Determine the (x, y) coordinate at the center of the cell enclosing the given text.  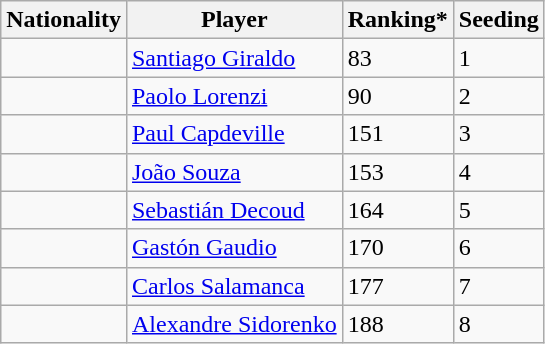
151 (398, 134)
83 (398, 58)
8 (498, 324)
Seeding (498, 20)
90 (398, 96)
170 (398, 248)
Santiago Giraldo (234, 58)
153 (398, 172)
1 (498, 58)
Ranking* (398, 20)
177 (398, 286)
164 (398, 210)
5 (498, 210)
188 (398, 324)
7 (498, 286)
Carlos Salamanca (234, 286)
Nationality (64, 20)
Gastón Gaudio (234, 248)
Sebastián Decoud (234, 210)
6 (498, 248)
4 (498, 172)
Player (234, 20)
Alexandre Sidorenko (234, 324)
João Souza (234, 172)
3 (498, 134)
2 (498, 96)
Paul Capdeville (234, 134)
Paolo Lorenzi (234, 96)
